Output the [X, Y] coordinate of the center of the cell containing the given text.  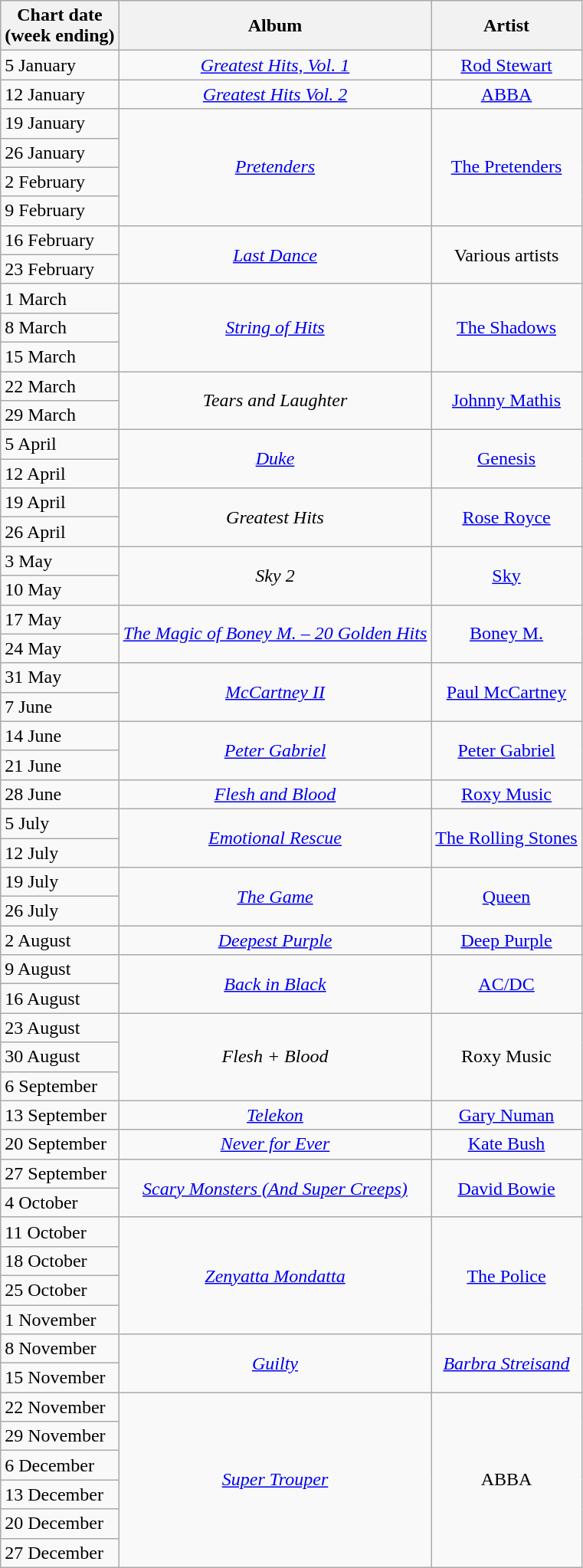
7 June [60, 707]
17 May [60, 619]
19 July [60, 882]
Genesis [506, 459]
19 January [60, 123]
15 March [60, 356]
Zenyatta Mondatta [275, 1275]
Never for Ever [275, 1144]
The Game [275, 897]
15 November [60, 1378]
25 October [60, 1290]
26 January [60, 153]
Greatest Hits [275, 517]
Flesh + Blood [275, 1057]
Deepest Purple [275, 940]
The Rolling Stones [506, 838]
Johnny Mathis [506, 400]
16 August [60, 999]
Greatest Hits, Vol. 1 [275, 65]
The Police [506, 1275]
10 May [60, 590]
The Shadows [506, 327]
Queen [506, 897]
McCartney II [275, 692]
String of Hits [275, 327]
13 September [60, 1115]
8 November [60, 1349]
23 August [60, 1028]
Album [275, 26]
Rod Stewart [506, 65]
Paul McCartney [506, 692]
Duke [275, 459]
6 September [60, 1086]
21 June [60, 765]
30 August [60, 1057]
Flesh and Blood [275, 794]
12 January [60, 94]
5 April [60, 444]
Guilty [275, 1363]
13 December [60, 1494]
20 December [60, 1524]
Telekon [275, 1115]
16 February [60, 240]
24 May [60, 648]
Rose Royce [506, 517]
2 August [60, 940]
28 June [60, 794]
Pretenders [275, 167]
29 November [60, 1436]
27 September [60, 1173]
Tears and Laughter [275, 400]
14 June [60, 736]
11 October [60, 1232]
26 April [60, 532]
19 April [60, 503]
AC/DC [506, 984]
22 March [60, 385]
Sky [506, 576]
Chart date(week ending) [60, 26]
Last Dance [275, 254]
Various artists [506, 254]
12 July [60, 853]
Barbra Streisand [506, 1363]
27 December [60, 1553]
1 March [60, 298]
22 November [60, 1407]
Emotional Rescue [275, 838]
29 March [60, 415]
8 March [60, 327]
31 May [60, 677]
Back in Black [275, 984]
26 July [60, 911]
4 October [60, 1202]
18 October [60, 1261]
2 February [60, 182]
3 May [60, 561]
The Magic of Boney M. – 20 Golden Hits [275, 634]
5 January [60, 65]
Sky 2 [275, 576]
The Pretenders [506, 167]
6 December [60, 1465]
Kate Bush [506, 1144]
20 September [60, 1144]
Artist [506, 26]
1 November [60, 1319]
9 February [60, 211]
23 February [60, 269]
Deep Purple [506, 940]
Super Trouper [275, 1480]
Boney M. [506, 634]
David Bowie [506, 1188]
9 August [60, 969]
5 July [60, 823]
12 April [60, 474]
Greatest Hits Vol. 2 [275, 94]
Scary Monsters (And Super Creeps) [275, 1188]
Gary Numan [506, 1115]
